Detect which cell encompasses the target text, then output its (X, Y) center coordinate. 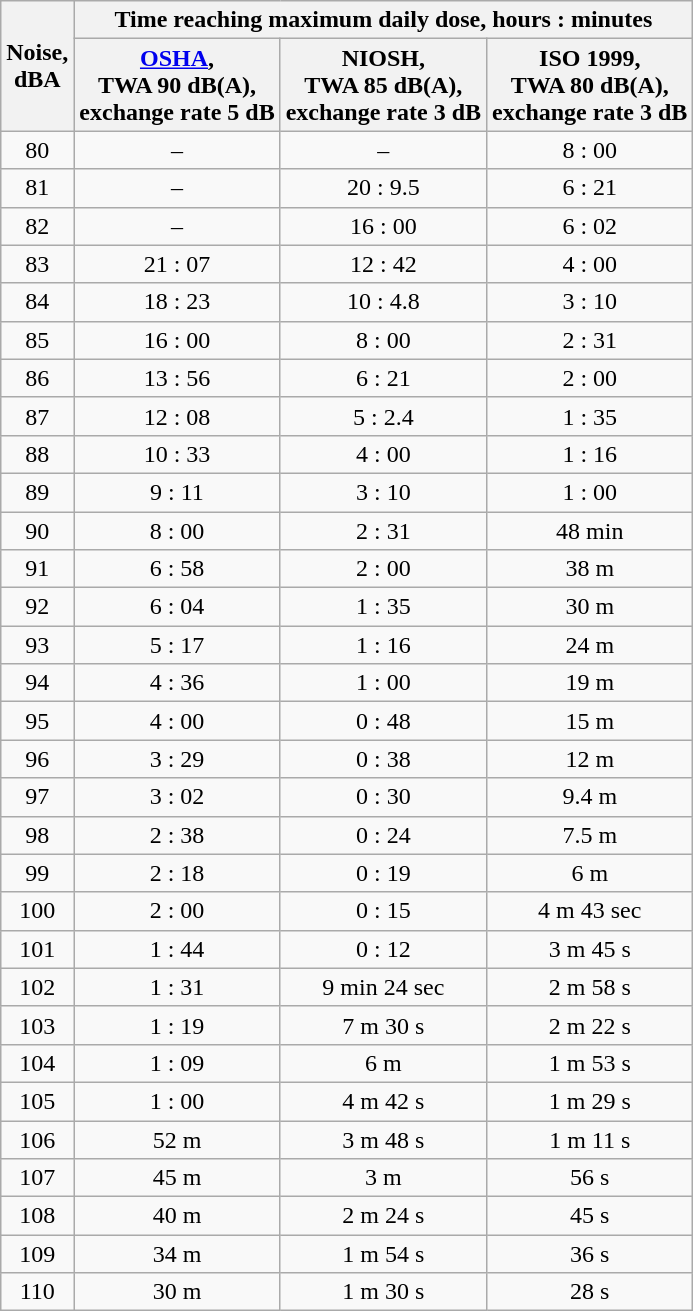
OSHA,TWA 90 dB(A),exchange rate 5 dB (177, 85)
0 : 19 (383, 873)
96 (38, 759)
95 (38, 721)
12 m (590, 759)
83 (38, 264)
99 (38, 873)
21 : 07 (177, 264)
18 : 23 (177, 302)
107 (38, 1178)
1 m 29 s (590, 1101)
103 (38, 1025)
38 m (590, 569)
3 m 48 s (383, 1139)
87 (38, 416)
92 (38, 607)
1 m 11 s (590, 1139)
24 m (590, 645)
NIOSH,TWA 85 dB(A),exchange rate 3 dB (383, 85)
6 : 02 (590, 226)
13 : 56 (177, 378)
105 (38, 1101)
45 m (177, 1178)
1 m 53 s (590, 1063)
9 min 24 sec (383, 987)
Noise,dBA (38, 66)
110 (38, 1292)
20 : 9.5 (383, 188)
0 : 12 (383, 949)
7.5 m (590, 835)
4 m 42 s (383, 1101)
3 m (383, 1178)
6 : 04 (177, 607)
91 (38, 569)
2 m 24 s (383, 1216)
98 (38, 835)
102 (38, 987)
2 m 58 s (590, 987)
12 : 08 (177, 416)
12 : 42 (383, 264)
81 (38, 188)
1 : 31 (177, 987)
2 m 22 s (590, 1025)
0 : 48 (383, 721)
86 (38, 378)
101 (38, 949)
93 (38, 645)
1 m 30 s (383, 1292)
45 s (590, 1216)
80 (38, 150)
ISO 1999,TWA 80 dB(A),exchange rate 3 dB (590, 85)
52 m (177, 1139)
84 (38, 302)
0 : 30 (383, 797)
0 : 24 (383, 835)
40 m (177, 1216)
108 (38, 1216)
0 : 15 (383, 911)
90 (38, 531)
2 : 18 (177, 873)
7 m 30 s (383, 1025)
3 : 02 (177, 797)
15 m (590, 721)
82 (38, 226)
4 : 36 (177, 683)
6 : 58 (177, 569)
1 : 19 (177, 1025)
19 m (590, 683)
109 (38, 1254)
94 (38, 683)
56 s (590, 1178)
28 s (590, 1292)
97 (38, 797)
104 (38, 1063)
1 : 44 (177, 949)
4 m 43 sec (590, 911)
0 : 38 (383, 759)
9.4 m (590, 797)
48 min (590, 531)
88 (38, 454)
106 (38, 1139)
34 m (177, 1254)
2 : 38 (177, 835)
36 s (590, 1254)
5 : 2.4 (383, 416)
1 : 09 (177, 1063)
100 (38, 911)
Time reaching maximum daily dose, hours : minutes (384, 20)
5 : 17 (177, 645)
89 (38, 492)
9 : 11 (177, 492)
3 : 29 (177, 759)
3 m 45 s (590, 949)
1 m 54 s (383, 1254)
10 : 4.8 (383, 302)
85 (38, 340)
10 : 33 (177, 454)
